Output the [X, Y] coordinate of the center of the cell containing the given text.  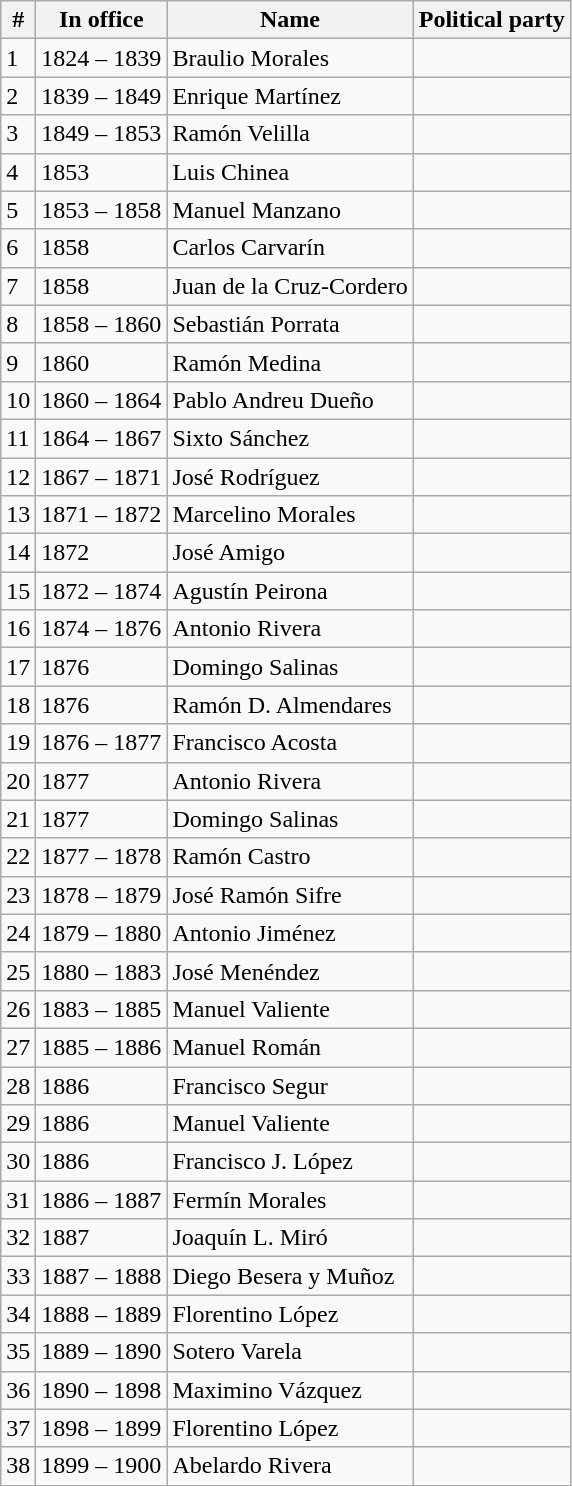
1877 – 1878 [102, 857]
1887 – 1888 [102, 1276]
1872 – 1874 [102, 591]
1853 – 1858 [102, 210]
Joaquín L. Miró [290, 1238]
1883 – 1885 [102, 1009]
3 [18, 134]
33 [18, 1276]
1886 – 1887 [102, 1200]
Fermín Morales [290, 1200]
1888 – 1889 [102, 1314]
Carlos Carvarín [290, 248]
Francisco J. López [290, 1162]
Francisco Segur [290, 1085]
19 [18, 743]
23 [18, 895]
Luis Chinea [290, 172]
1872 [102, 553]
7 [18, 286]
36 [18, 1390]
Maximino Vázquez [290, 1390]
Marcelino Morales [290, 515]
16 [18, 629]
Ramón Castro [290, 857]
26 [18, 1009]
31 [18, 1200]
1878 – 1879 [102, 895]
1885 – 1886 [102, 1047]
Abelardo Rivera [290, 1466]
Antonio Jiménez [290, 933]
1889 – 1890 [102, 1352]
1860 – 1864 [102, 400]
1860 [102, 362]
1879 – 1880 [102, 933]
Sixto Sánchez [290, 438]
30 [18, 1162]
12 [18, 477]
1864 – 1867 [102, 438]
22 [18, 857]
1849 – 1853 [102, 134]
37 [18, 1428]
1887 [102, 1238]
Pablo Andreu Dueño [290, 400]
9 [18, 362]
Manuel Manzano [290, 210]
32 [18, 1238]
24 [18, 933]
1898 – 1899 [102, 1428]
1871 – 1872 [102, 515]
1858 – 1860 [102, 324]
1899 – 1900 [102, 1466]
38 [18, 1466]
Juan de la Cruz-Cordero [290, 286]
Agustín Peirona [290, 591]
28 [18, 1085]
1839 – 1849 [102, 96]
20 [18, 781]
1867 – 1871 [102, 477]
1853 [102, 172]
10 [18, 400]
Ramón D. Almendares [290, 705]
21 [18, 819]
Manuel Román [290, 1047]
17 [18, 667]
1874 – 1876 [102, 629]
Sebastián Porrata [290, 324]
18 [18, 705]
5 [18, 210]
29 [18, 1124]
8 [18, 324]
José Amigo [290, 553]
15 [18, 591]
Francisco Acosta [290, 743]
Name [290, 20]
Braulio Morales [290, 58]
13 [18, 515]
1 [18, 58]
34 [18, 1314]
Enrique Martínez [290, 96]
1890 – 1898 [102, 1390]
# [18, 20]
Diego Besera y Muñoz [290, 1276]
4 [18, 172]
1876 – 1877 [102, 743]
José Rodríguez [290, 477]
Political party [492, 20]
Sotero Varela [290, 1352]
José Ramón Sifre [290, 895]
José Menéndez [290, 971]
1824 – 1839 [102, 58]
14 [18, 553]
Ramón Velilla [290, 134]
27 [18, 1047]
6 [18, 248]
25 [18, 971]
Ramón Medina [290, 362]
1880 – 1883 [102, 971]
11 [18, 438]
In office [102, 20]
2 [18, 96]
35 [18, 1352]
